Find where the given text appears and provide that cell's center as [X, Y] coordinate. 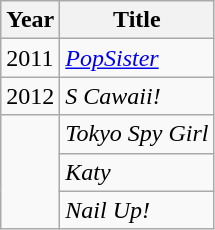
Nail Up! [137, 210]
Title [137, 20]
2012 [30, 96]
Katy [137, 172]
Year [30, 20]
Tokyo Spy Girl [137, 134]
PopSister [137, 58]
2011 [30, 58]
S Cawaii! [137, 96]
